Find where the given text appears and provide that cell's center as [x, y] coordinate. 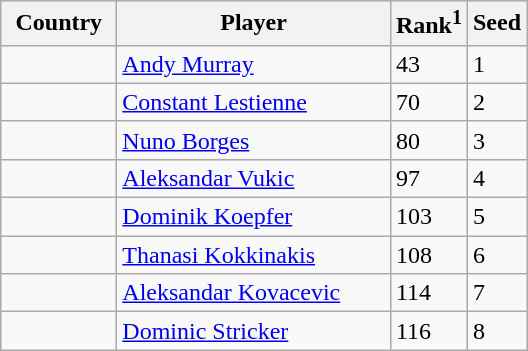
Player [254, 24]
Seed [496, 24]
Rank1 [428, 24]
103 [428, 217]
6 [496, 255]
1 [496, 64]
80 [428, 140]
70 [428, 102]
116 [428, 331]
114 [428, 293]
Thanasi Kokkinakis [254, 255]
5 [496, 217]
43 [428, 64]
Aleksandar Vukic [254, 178]
Constant Lestienne [254, 102]
3 [496, 140]
7 [496, 293]
Country [59, 24]
4 [496, 178]
Dominik Koepfer [254, 217]
97 [428, 178]
8 [496, 331]
2 [496, 102]
Andy Murray [254, 64]
Dominic Stricker [254, 331]
Nuno Borges [254, 140]
Aleksandar Kovacevic [254, 293]
108 [428, 255]
